Determine the [X, Y] coordinate at the center of the cell enclosing the given text.  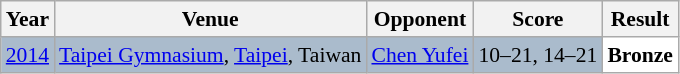
2014 [28, 55]
Opponent [420, 19]
Chen Yufei [420, 55]
Year [28, 19]
Result [640, 19]
10–21, 14–21 [538, 55]
Venue [210, 19]
Bronze [640, 55]
Taipei Gymnasium, Taipei, Taiwan [210, 55]
Score [538, 19]
